Capture the cell that displays the provided text and extract its (X, Y) central coordinate. 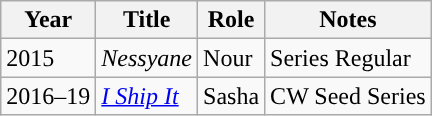
2015 (48, 58)
2016–19 (48, 96)
Series Regular (348, 58)
Nessyane (147, 58)
CW Seed Series (348, 96)
Notes (348, 20)
I Ship It (147, 96)
Sasha (232, 96)
Nour (232, 58)
Year (48, 20)
Role (232, 20)
Title (147, 20)
